Scan for the cell matching the given text and deliver its (x, y) coordinate at center. 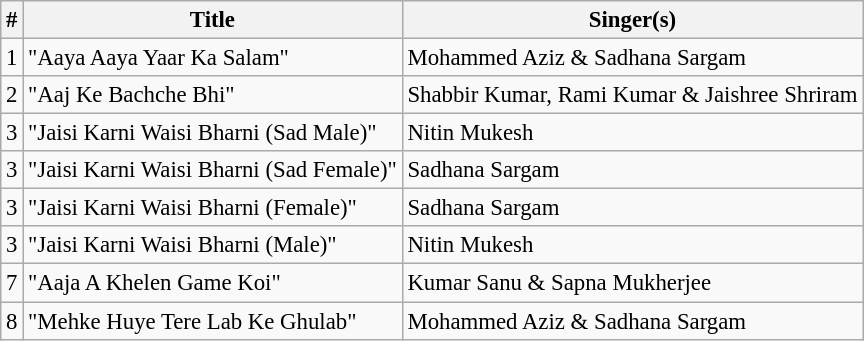
# (12, 20)
"Jaisi Karni Waisi Bharni (Sad Female)" (212, 170)
2 (12, 95)
7 (12, 283)
"Jaisi Karni Waisi Bharni (Female)" (212, 208)
Title (212, 20)
"Aaj Ke Bachche Bhi" (212, 95)
"Jaisi Karni Waisi Bharni (Sad Male)" (212, 133)
8 (12, 321)
Shabbir Kumar, Rami Kumar & Jaishree Shriram (632, 95)
"Jaisi Karni Waisi Bharni (Male)" (212, 245)
"Mehke Huye Tere Lab Ke Ghulab" (212, 321)
"Aaja A Khelen Game Koi" (212, 283)
1 (12, 58)
Kumar Sanu & Sapna Mukherjee (632, 283)
"Aaya Aaya Yaar Ka Salam" (212, 58)
Singer(s) (632, 20)
